Extract the [x, y] coordinate from the center of the cell holding the provided text.  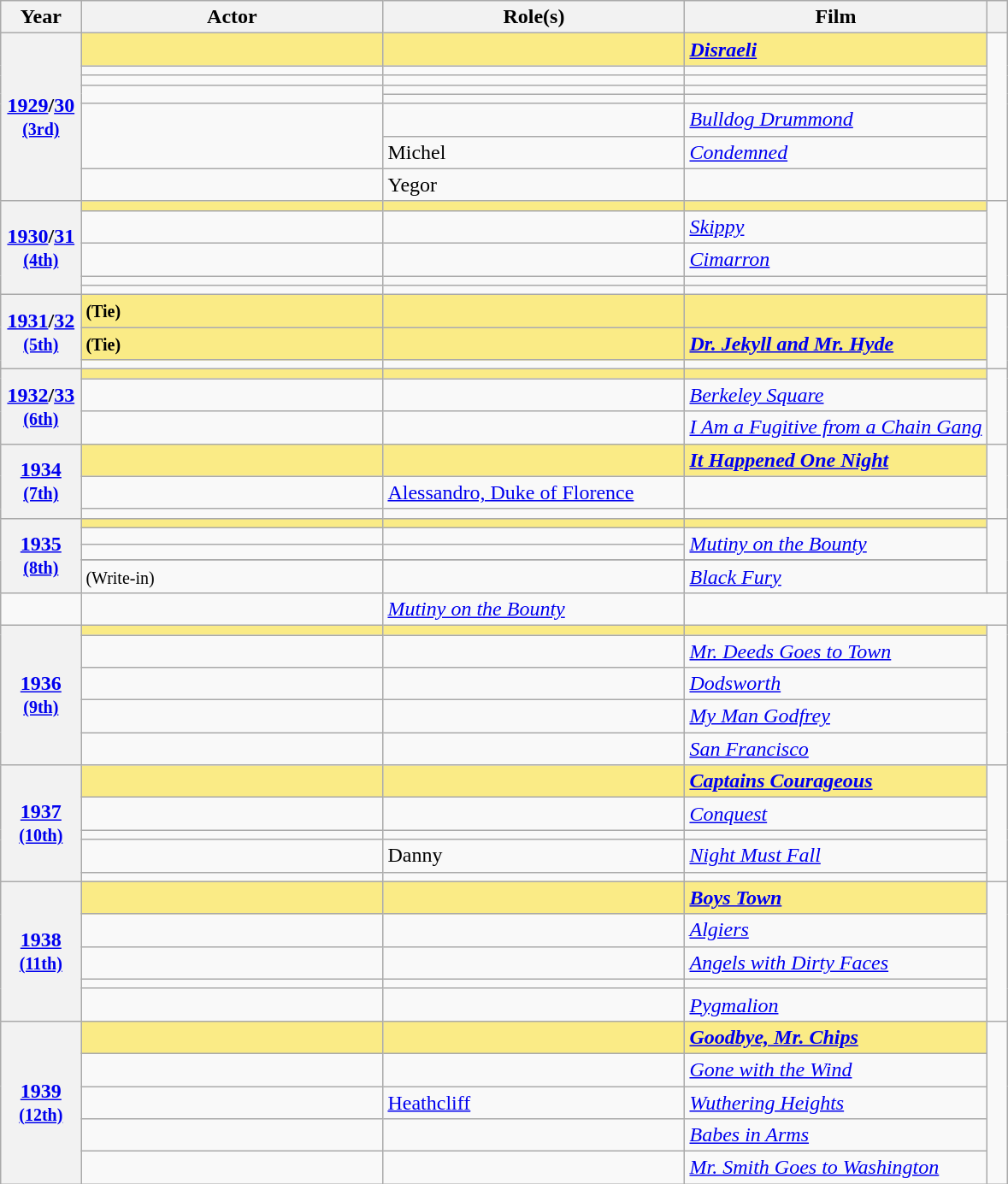
Babes in Arms [836, 1135]
(Write-in) [233, 576]
Skippy [836, 227]
1931/32 (5th) [41, 332]
Conquest [836, 814]
Condemned [836, 152]
Film [836, 17]
Danny [533, 856]
Year [41, 17]
Wuthering Heights [836, 1102]
Goodbye, Mr. Chips [836, 1037]
Angels with Dirty Faces [836, 963]
1932/33 (6th) [41, 407]
Algiers [836, 930]
Mr. Smith Goes to Washington [836, 1168]
Captains Courageous [836, 781]
1939 (12th) [41, 1102]
Michel [533, 152]
Alessandro, Duke of Florence [533, 492]
1934 (7th) [41, 480]
Dodsworth [836, 684]
Actor [233, 17]
Black Fury [836, 576]
Cimarron [836, 259]
1929/30 (3rd) [41, 117]
Boys Town [836, 898]
1936 (9th) [41, 694]
Role(s) [533, 17]
Heathcliff [533, 1102]
Gone with the Wind [836, 1069]
San Francisco [836, 749]
My Man Godfrey [836, 716]
Pygmalion [836, 1004]
1930/31 (4th) [41, 248]
It Happened One Night [836, 460]
1937 (10th) [41, 823]
1938 (11th) [41, 951]
1935 (8th) [41, 556]
Night Must Fall [836, 856]
Disraeli [836, 50]
Yegor [533, 185]
Bulldog Drummond [836, 120]
Dr. Jekyll and Mr. Hyde [836, 344]
I Am a Fugitive from a Chain Gang [836, 427]
Mr. Deeds Goes to Town [836, 651]
Berkeley Square [836, 395]
